From the cell containing the given text, extract its center point as (x, y) coordinate. 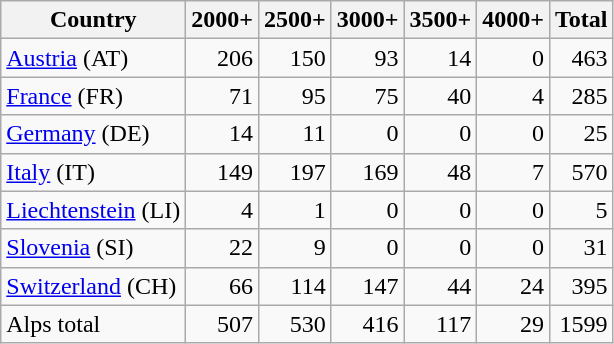
Alps total (94, 324)
29 (514, 324)
2500+ (294, 20)
71 (222, 96)
Total (581, 20)
66 (222, 286)
4000+ (514, 20)
95 (294, 96)
Country (94, 20)
Switzerland (CH) (94, 286)
147 (368, 286)
416 (368, 324)
507 (222, 324)
24 (514, 286)
169 (368, 172)
463 (581, 58)
1599 (581, 324)
1 (294, 210)
93 (368, 58)
7 (514, 172)
395 (581, 286)
Liechtenstein (LI) (94, 210)
Italy (IT) (94, 172)
31 (581, 248)
9 (294, 248)
114 (294, 286)
Germany (DE) (94, 134)
150 (294, 58)
3500+ (440, 20)
570 (581, 172)
75 (368, 96)
3000+ (368, 20)
25 (581, 134)
2000+ (222, 20)
5 (581, 210)
197 (294, 172)
117 (440, 324)
149 (222, 172)
Slovenia (SI) (94, 248)
Austria (AT) (94, 58)
France (FR) (94, 96)
44 (440, 286)
285 (581, 96)
11 (294, 134)
206 (222, 58)
40 (440, 96)
22 (222, 248)
530 (294, 324)
48 (440, 172)
